Identify which cell holds the provided text, then report its (X, Y) central coordinate. 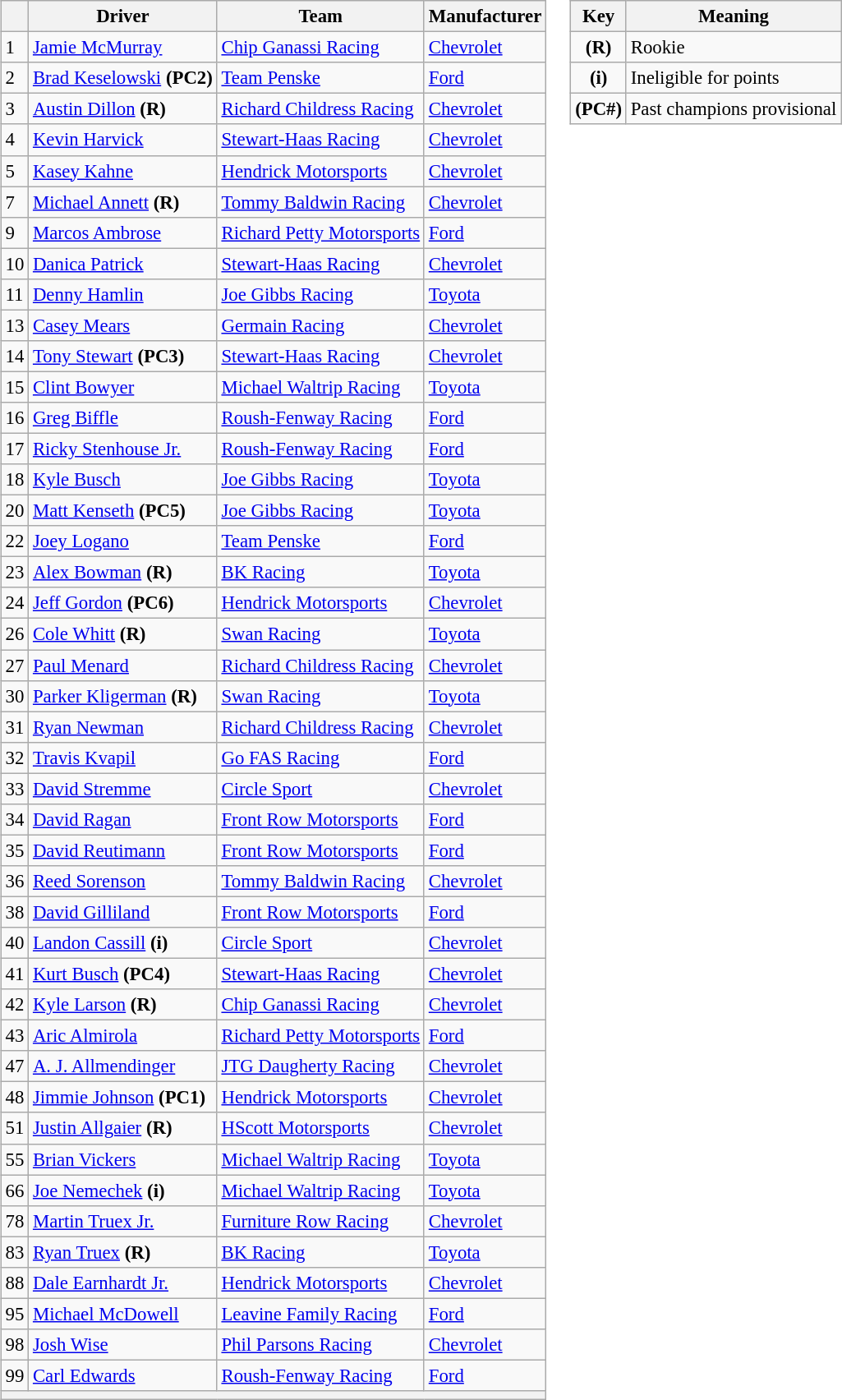
36 (15, 882)
98 (15, 1345)
99 (15, 1375)
66 (15, 1190)
Ryan Newman (123, 727)
Ricky Stenhouse Jr. (123, 449)
Matt Kenseth (PC5) (123, 511)
Phil Parsons Racing (320, 1345)
Alex Bowman (R) (123, 573)
Key (599, 16)
Michael Annett (R) (123, 202)
1 (15, 48)
Leavine Family Racing (320, 1314)
Kurt Busch (PC4) (123, 974)
20 (15, 511)
26 (15, 634)
34 (15, 819)
11 (15, 294)
15 (15, 387)
23 (15, 573)
43 (15, 1036)
David Ragan (123, 819)
Paul Menard (123, 665)
24 (15, 603)
Go FAS Racing (320, 758)
7 (15, 202)
Reed Sorenson (123, 882)
Brian Vickers (123, 1159)
Josh Wise (123, 1345)
(PC#) (599, 109)
38 (15, 912)
Meaning (733, 16)
95 (15, 1314)
9 (15, 233)
83 (15, 1252)
Brad Keselowski (PC2) (123, 78)
4 (15, 140)
David Reutimann (123, 850)
(i) (599, 78)
Austin Dillon (R) (123, 109)
3 (15, 109)
30 (15, 696)
14 (15, 357)
Jimmie Johnson (PC1) (123, 1098)
Kyle Larson (R) (123, 1005)
Parker Kligerman (R) (123, 696)
55 (15, 1159)
Ryan Truex (R) (123, 1252)
Greg Biffle (123, 418)
Martin Truex Jr. (123, 1221)
Landon Cassill (i) (123, 943)
42 (15, 1005)
(R) (599, 48)
47 (15, 1066)
35 (15, 850)
David Stremme (123, 789)
Kevin Harvick (123, 140)
Casey Mears (123, 325)
Kyle Busch (123, 480)
Team (320, 16)
22 (15, 541)
10 (15, 264)
17 (15, 449)
Michael McDowell (123, 1314)
48 (15, 1098)
Dale Earnhardt Jr. (123, 1283)
Joey Logano (123, 541)
Kasey Kahne (123, 171)
78 (15, 1221)
27 (15, 665)
Joe Nemechek (i) (123, 1190)
JTG Daugherty Racing (320, 1066)
Past champions provisional (733, 109)
A. J. Allmendinger (123, 1066)
Clint Bowyer (123, 387)
51 (15, 1128)
88 (15, 1283)
13 (15, 325)
Furniture Row Racing (320, 1221)
5 (15, 171)
18 (15, 480)
Denny Hamlin (123, 294)
Marcos Ambrose (123, 233)
Rookie (733, 48)
Jamie McMurray (123, 48)
Danica Patrick (123, 264)
Cole Whitt (R) (123, 634)
HScott Motorsports (320, 1128)
Driver (123, 16)
Jeff Gordon (PC6) (123, 603)
Aric Almirola (123, 1036)
32 (15, 758)
Germain Racing (320, 325)
16 (15, 418)
Justin Allgaier (R) (123, 1128)
Carl Edwards (123, 1375)
Tony Stewart (PC3) (123, 357)
40 (15, 943)
David Gilliland (123, 912)
33 (15, 789)
Ineligible for points (733, 78)
Travis Kvapil (123, 758)
2 (15, 78)
41 (15, 974)
31 (15, 727)
Manufacturer (485, 16)
